Locate the cell with the specified text and output its (x, y) center coordinate. 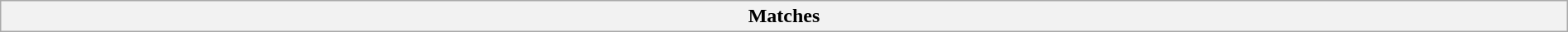
Matches (784, 16)
